Determine the (x, y) coordinate at the center of the cell enclosing the given text.  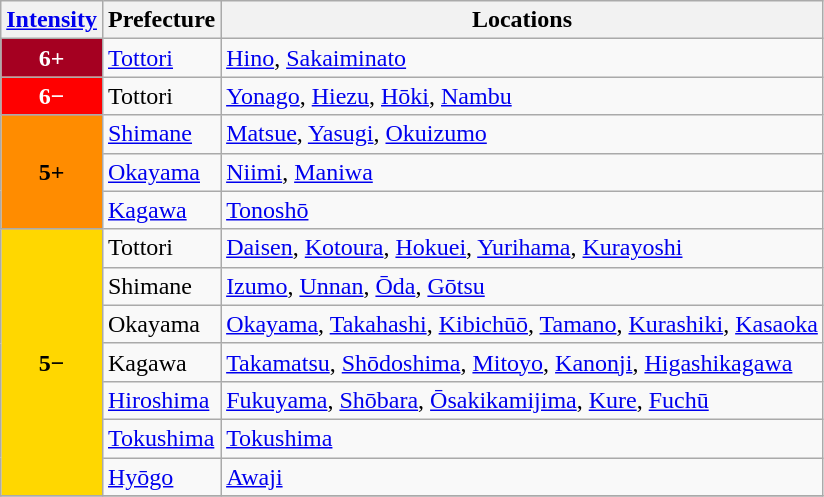
6− (52, 96)
Matsue, Yasugi, Okuizumo (522, 134)
Hino, Sakaiminato (522, 58)
Yonago, Hiezu, Hōki, Nambu (522, 96)
Daisen, Kotoura, Hokuei, Yurihama, Kurayoshi (522, 248)
Hyōgo (161, 477)
Okayama, Takahashi, Kibichūō, Tamano, Kurashiki, Kasaoka (522, 324)
Niimi, Maniwa (522, 172)
Intensity (52, 20)
5− (52, 362)
Tonoshō (522, 210)
Prefecture (161, 20)
5+ (52, 172)
Awaji (522, 477)
Hiroshima (161, 400)
Izumo, Unnan, Ōda, Gōtsu (522, 286)
Fukuyama, Shōbara, Ōsakikamijima, Kure, Fuchū (522, 400)
Locations (522, 20)
6+ (52, 58)
Takamatsu, Shōdoshima, Mitoyo, Kanonji, Higashikagawa (522, 362)
